Pinpoint the cell where the given text exists, returning its [x, y] midpoint coordinate. 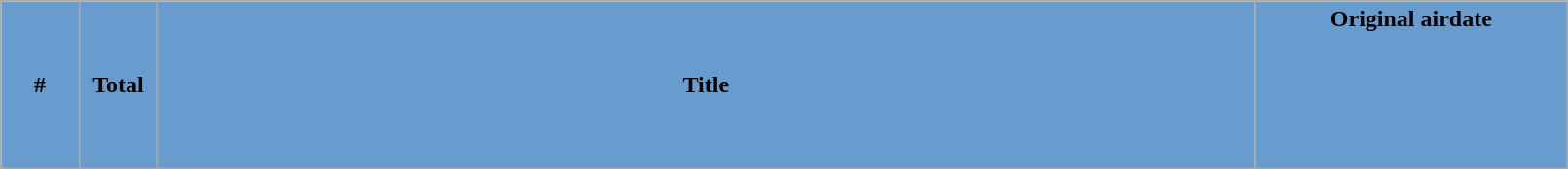
Original airdate [1411, 85]
Title [707, 85]
Total [118, 85]
# [40, 85]
